Output the (X, Y) coordinate of the center of the cell containing the given text.  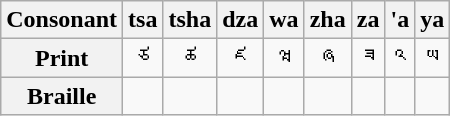
Braille (62, 96)
zha (328, 20)
ya (432, 20)
འ (400, 58)
tsa (143, 20)
Consonant (62, 20)
ཙ (143, 58)
dza (240, 20)
tsha (190, 20)
za (368, 20)
ཛ (240, 58)
ཚ (190, 58)
ཞ (328, 58)
wa (284, 20)
ཡ (432, 58)
ཝ (284, 58)
'a (400, 20)
ཟ (368, 58)
Print (62, 58)
